Detect which cell encompasses the target text, then output its (x, y) center coordinate. 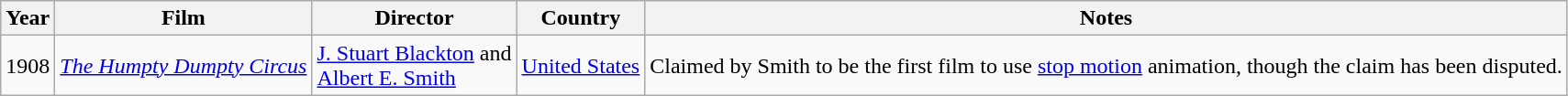
Year (28, 18)
Director (415, 18)
J. Stuart Blackton andAlbert E. Smith (415, 66)
United States (581, 66)
Claimed by Smith to be the first film to use stop motion animation, though the claim has been disputed. (1106, 66)
Country (581, 18)
The Humpty Dumpty Circus (183, 66)
Notes (1106, 18)
Film (183, 18)
1908 (28, 66)
